Provide the (X, Y) coordinate of the cell's center where the given text is located.  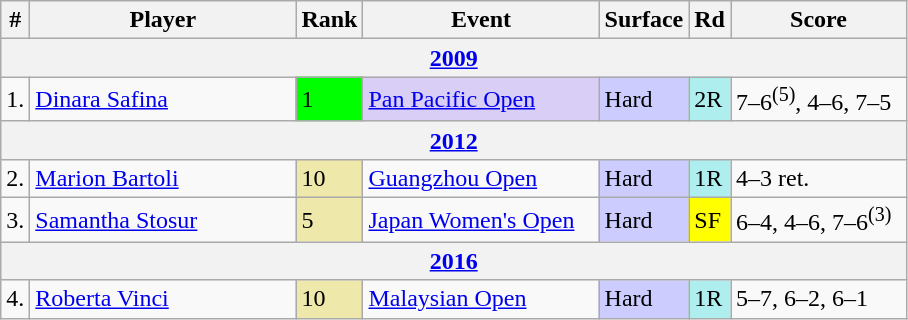
Dinara Safina (163, 100)
4–3 ret. (818, 178)
Player (163, 20)
Samantha Stosur (163, 220)
Rd (710, 20)
Pan Pacific Open (481, 100)
1 (330, 100)
SF (710, 220)
7–6(5), 4–6, 7–5 (818, 100)
2009 (454, 58)
2. (16, 178)
2016 (454, 261)
Malaysian Open (481, 299)
Guangzhou Open (481, 178)
Event (481, 20)
1. (16, 100)
4. (16, 299)
2R (710, 100)
Score (818, 20)
Surface (644, 20)
Roberta Vinci (163, 299)
Rank (330, 20)
2012 (454, 140)
# (16, 20)
5–7, 6–2, 6–1 (818, 299)
Japan Women's Open (481, 220)
6–4, 4–6, 7–6(3) (818, 220)
Marion Bartoli (163, 178)
3. (16, 220)
5 (330, 220)
